Return the (x, y) coordinate for the center point of the cell that contains the specified text.  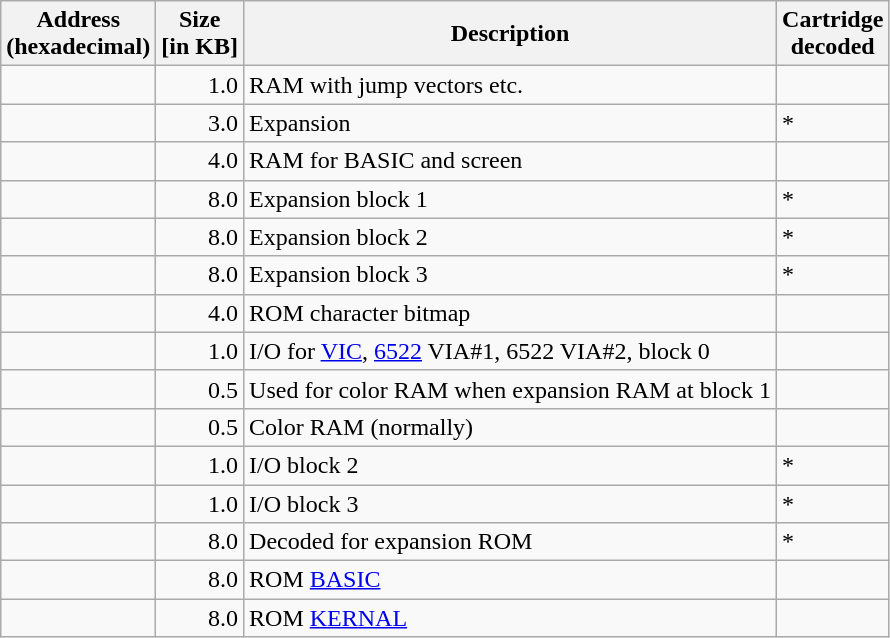
Decoded for expansion ROM (510, 542)
RAM with jump vectors etc. (510, 85)
Size[in KB] (200, 34)
I/O block 3 (510, 503)
Address(hexadecimal) (78, 34)
I/O block 2 (510, 465)
Description (510, 34)
Expansion block 2 (510, 237)
3.0 (200, 123)
Used for color RAM when expansion RAM at block 1 (510, 389)
I/O for VIC, 6522 VIA#1, 6522 VIA#2, block 0 (510, 351)
ROM BASIC (510, 580)
RAM for BASIC and screen (510, 161)
ROM character bitmap (510, 313)
Expansion block 3 (510, 275)
Expansion block 1 (510, 199)
Expansion (510, 123)
Cartridgedecoded (833, 34)
ROM KERNAL (510, 618)
Color RAM (normally) (510, 427)
